Find where the given text appears and provide that cell's center as [x, y] coordinate. 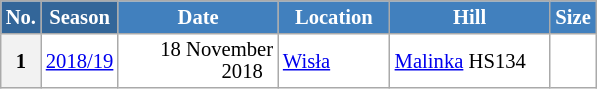
Location [334, 16]
Season [80, 16]
2018/19 [80, 60]
18 November 2018 [198, 60]
1 [21, 60]
Size [572, 16]
No. [21, 16]
Date [198, 16]
Malinka HS134 [470, 60]
Hill [470, 16]
Wisła [334, 60]
